Return [x, y] of the center of cell containing provided text 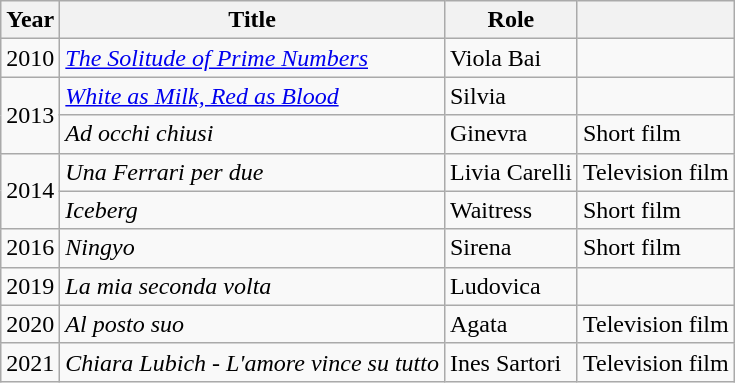
2014 [30, 191]
Role [510, 20]
Year [30, 20]
La mia seconda volta [252, 286]
White as Milk, Red as Blood [252, 96]
2010 [30, 58]
Viola Bai [510, 58]
Sirena [510, 248]
2021 [30, 362]
Silvia [510, 96]
2020 [30, 324]
Ines Sartori [510, 362]
Ludovica [510, 286]
2016 [30, 248]
The Solitude of Prime Numbers [252, 58]
Ningyo [252, 248]
2013 [30, 115]
2019 [30, 286]
Ad occhi chiusi [252, 134]
Title [252, 20]
Al posto suo [252, 324]
Livia Carelli [510, 172]
Una Ferrari per due [252, 172]
Waitress [510, 210]
Agata [510, 324]
Chiara Lubich - L'amore vince su tutto [252, 362]
Iceberg [252, 210]
Ginevra [510, 134]
